Find where the given text appears and provide that cell's center as [X, Y] coordinate. 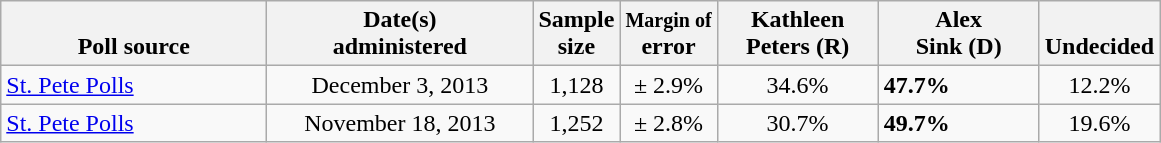
12.2% [1099, 85]
30.7% [798, 123]
Undecided [1099, 34]
AlexSink (D) [958, 34]
49.7% [958, 123]
34.6% [798, 85]
1,252 [576, 123]
± 2.9% [668, 85]
19.6% [1099, 123]
Samplesize [576, 34]
1,128 [576, 85]
December 3, 2013 [400, 85]
Margin oferror [668, 34]
± 2.8% [668, 123]
Poll source [134, 34]
November 18, 2013 [400, 123]
Date(s)administered [400, 34]
KathleenPeters (R) [798, 34]
47.7% [958, 85]
